Capture the cell that displays the provided text and extract its (x, y) central coordinate. 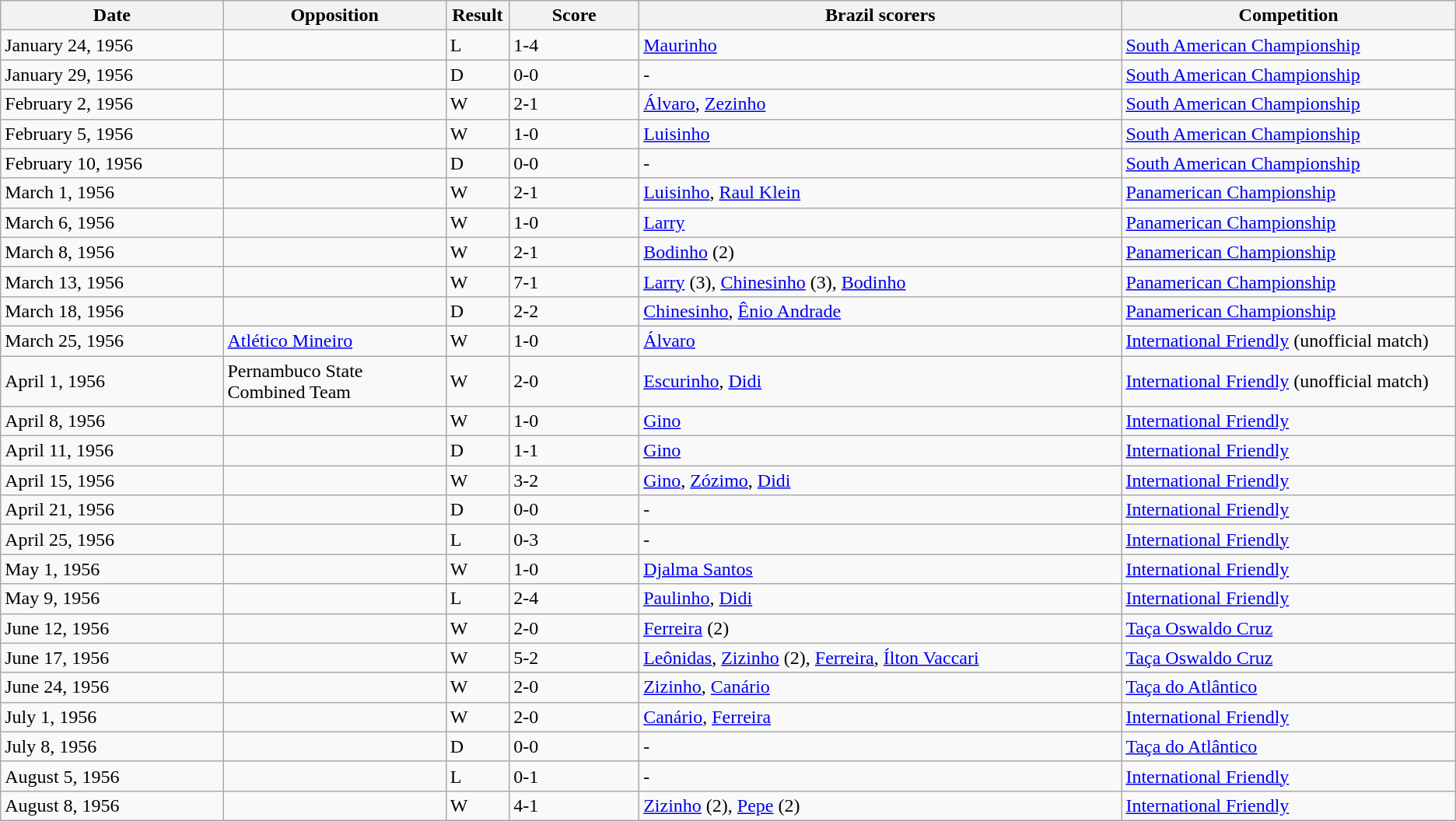
May 9, 1956 (112, 599)
Álvaro (880, 341)
June 24, 1956 (112, 687)
Zizinho, Canário (880, 687)
Álvaro, Zezinho (880, 104)
Pernambuco State Combined Team (334, 381)
April 1, 1956 (112, 381)
June 17, 1956 (112, 658)
7-1 (574, 281)
March 18, 1956 (112, 311)
0-3 (574, 540)
Score (574, 16)
Bodinho (2) (880, 252)
Ferreira (2) (880, 628)
February 5, 1956 (112, 134)
1-4 (574, 45)
Maurinho (880, 45)
0-1 (574, 776)
Date (112, 16)
2-2 (574, 311)
Paulinho, Didi (880, 599)
Competition (1288, 16)
June 12, 1956 (112, 628)
August 8, 1956 (112, 805)
Opposition (334, 16)
April 21, 1956 (112, 510)
Result (478, 16)
Leônidas, Zizinho (2), Ferreira, Ílton Vaccari (880, 658)
May 1, 1956 (112, 569)
Escurinho, Didi (880, 381)
Luisinho, Raul Klein (880, 193)
Larry (3), Chinesinho (3), Bodinho (880, 281)
Luisinho (880, 134)
February 2, 1956 (112, 104)
Brazil scorers (880, 16)
5-2 (574, 658)
April 11, 1956 (112, 451)
Atlético Mineiro (334, 341)
March 25, 1956 (112, 341)
2-4 (574, 599)
Djalma Santos (880, 569)
July 8, 1956 (112, 746)
March 13, 1956 (112, 281)
Chinesinho, Ênio Andrade (880, 311)
July 1, 1956 (112, 717)
April 15, 1956 (112, 480)
April 25, 1956 (112, 540)
March 1, 1956 (112, 193)
Gino, Zózimo, Didi (880, 480)
Larry (880, 222)
March 8, 1956 (112, 252)
August 5, 1956 (112, 776)
Zizinho (2), Pepe (2) (880, 805)
February 10, 1956 (112, 163)
3-2 (574, 480)
March 6, 1956 (112, 222)
4-1 (574, 805)
April 8, 1956 (112, 421)
January 29, 1956 (112, 75)
Canário, Ferreira (880, 717)
1-1 (574, 451)
January 24, 1956 (112, 45)
